Pinpoint the cell where the given text exists, returning its (x, y) midpoint coordinate. 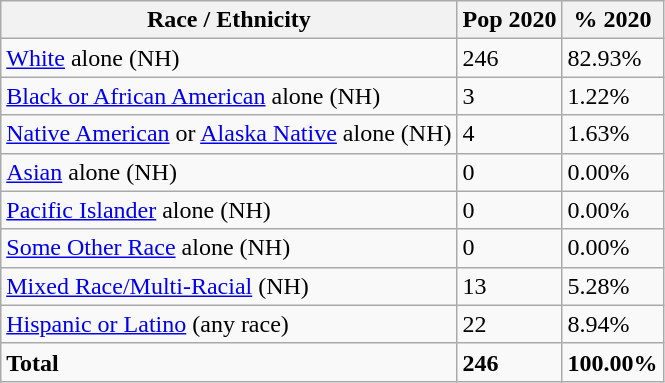
Hispanic or Latino (any race) (229, 324)
Some Other Race alone (NH) (229, 248)
22 (510, 324)
Race / Ethnicity (229, 20)
8.94% (612, 324)
White alone (NH) (229, 58)
Asian alone (NH) (229, 172)
Black or African American alone (NH) (229, 96)
1.22% (612, 96)
4 (510, 134)
Total (229, 362)
% 2020 (612, 20)
Mixed Race/Multi-Racial (NH) (229, 286)
100.00% (612, 362)
1.63% (612, 134)
13 (510, 286)
82.93% (612, 58)
Native American or Alaska Native alone (NH) (229, 134)
3 (510, 96)
Pacific Islander alone (NH) (229, 210)
5.28% (612, 286)
Pop 2020 (510, 20)
